For the text-containing cell, return its midpoint in [X, Y] coordinate format. 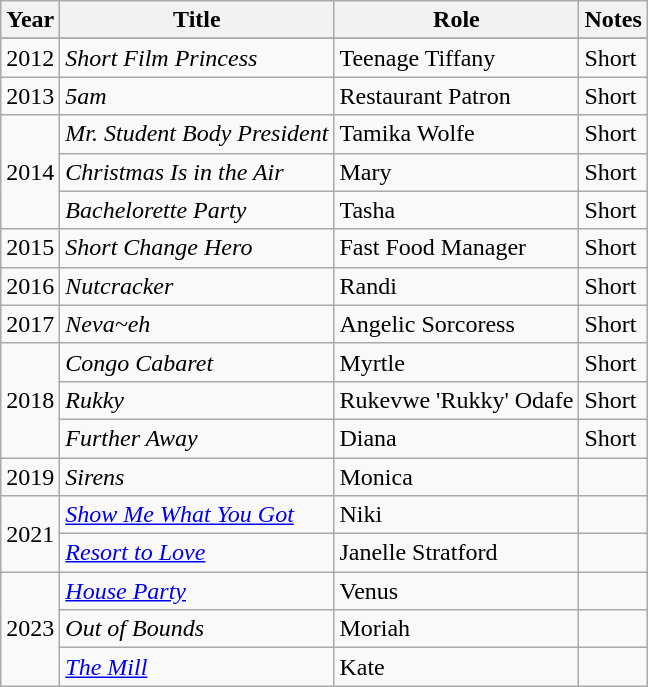
Short Change Hero [197, 248]
Neva~eh [197, 324]
2018 [30, 400]
Rukevwe 'Rukky' Odafe [456, 400]
Further Away [197, 438]
Mary [456, 172]
Teenage Tiffany [456, 58]
2013 [30, 96]
Short Film Princess [197, 58]
Venus [456, 591]
2016 [30, 286]
Out of Bounds [197, 629]
Restaurant Patron [456, 96]
Title [197, 20]
Kate [456, 667]
2015 [30, 248]
Monica [456, 477]
The Mill [197, 667]
Mr. Student Body President [197, 134]
2021 [30, 534]
Year [30, 20]
2012 [30, 58]
Moriah [456, 629]
5am [197, 96]
Niki [456, 515]
2023 [30, 629]
2017 [30, 324]
House Party [197, 591]
Notes [613, 20]
Janelle Stratford [456, 553]
Tasha [456, 210]
Tamika Wolfe [456, 134]
Fast Food Manager [456, 248]
Sirens [197, 477]
Congo Cabaret [197, 362]
2014 [30, 172]
Resort to Love [197, 553]
Myrtle [456, 362]
Christmas Is in the Air [197, 172]
2019 [30, 477]
Role [456, 20]
Rukky [197, 400]
Nutcracker [197, 286]
Angelic Sorcoress [456, 324]
Bachelorette Party [197, 210]
Randi [456, 286]
Show Me What You Got [197, 515]
Diana [456, 438]
